Detect which cell encompasses the target text, then output its [X, Y] center coordinate. 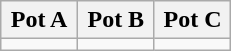
Pot C [192, 20]
Pot B [116, 20]
Pot A [40, 20]
